Detect which cell encompasses the target text, then output its [x, y] center coordinate. 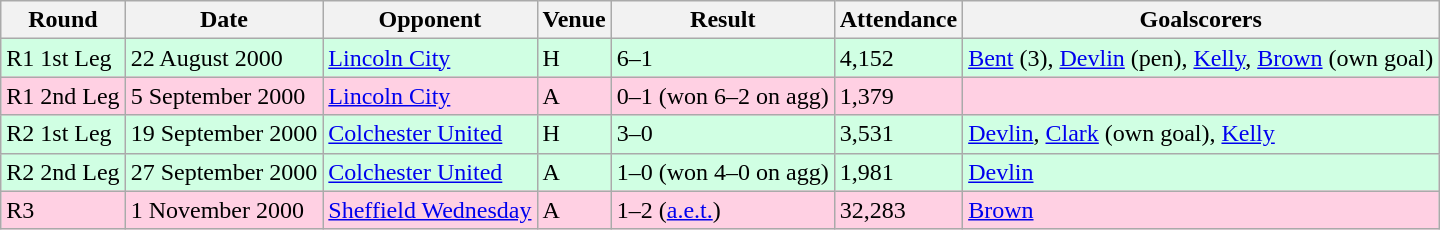
Sheffield Wednesday [430, 210]
Devlin [1201, 172]
1–0 (won 4–0 on agg) [722, 172]
Venue [574, 20]
3–0 [722, 134]
R2 2nd Leg [63, 172]
0–1 (won 6–2 on agg) [722, 96]
Attendance [898, 20]
19 September 2000 [224, 134]
4,152 [898, 58]
1,981 [898, 172]
5 September 2000 [224, 96]
Result [722, 20]
Bent (3), Devlin (pen), Kelly, Brown (own goal) [1201, 58]
6–1 [722, 58]
R2 1st Leg [63, 134]
27 September 2000 [224, 172]
R1 2nd Leg [63, 96]
R3 [63, 210]
Goalscorers [1201, 20]
R1 1st Leg [63, 58]
3,531 [898, 134]
32,283 [898, 210]
1,379 [898, 96]
Date [224, 20]
22 August 2000 [224, 58]
1 November 2000 [224, 210]
Round [63, 20]
Devlin, Clark (own goal), Kelly [1201, 134]
1–2 (a.e.t.) [722, 210]
Brown [1201, 210]
Opponent [430, 20]
